Extract the (X, Y) coordinate from the center of the cell holding the provided text.  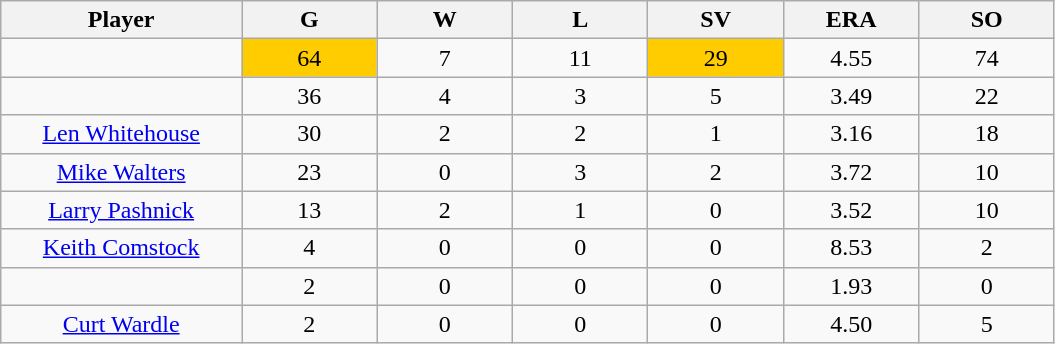
22 (987, 96)
SO (987, 20)
18 (987, 134)
11 (580, 58)
L (580, 20)
13 (310, 210)
G (310, 20)
64 (310, 58)
74 (987, 58)
Larry Pashnick (122, 210)
Len Whitehouse (122, 134)
Player (122, 20)
36 (310, 96)
1.93 (850, 286)
4.55 (850, 58)
ERA (850, 20)
7 (444, 58)
23 (310, 172)
W (444, 20)
3.16 (850, 134)
Curt Wardle (122, 324)
29 (716, 58)
3.72 (850, 172)
8.53 (850, 248)
30 (310, 134)
SV (716, 20)
Mike Walters (122, 172)
3.49 (850, 96)
Keith Comstock (122, 248)
4.50 (850, 324)
3.52 (850, 210)
